Return [X, Y] of the center of cell containing provided text 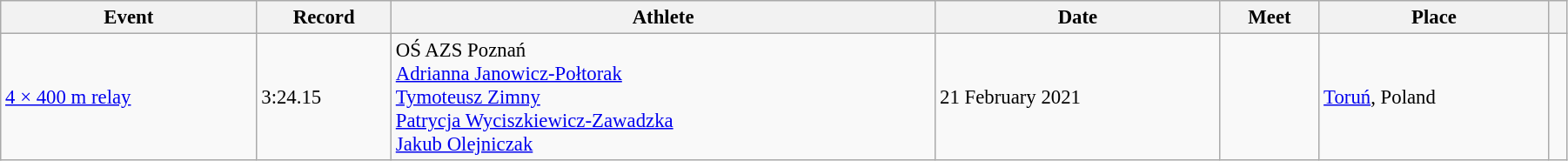
Athlete [663, 17]
Date [1077, 17]
4 × 400 m relay [129, 97]
Event [129, 17]
21 February 2021 [1077, 97]
OŚ AZS PoznańAdrianna Janowicz-PołtorakTymoteusz ZimnyPatrycja Wyciszkiewicz-ZawadzkaJakub Olejniczak [663, 97]
Meet [1270, 17]
3:24.15 [324, 97]
Toruń, Poland [1434, 97]
Place [1434, 17]
Record [324, 17]
